Provide the [X, Y] coordinate of the cell's center where the given text is located.  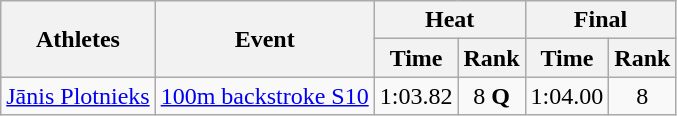
8 [642, 96]
8 Q [492, 96]
Athletes [78, 39]
Heat [450, 20]
1:03.82 [416, 96]
100m backstroke S10 [264, 96]
Jānis Plotnieks [78, 96]
Event [264, 39]
Final [600, 20]
1:04.00 [567, 96]
